Scan for the cell matching the given text and deliver its [X, Y] coordinate at center. 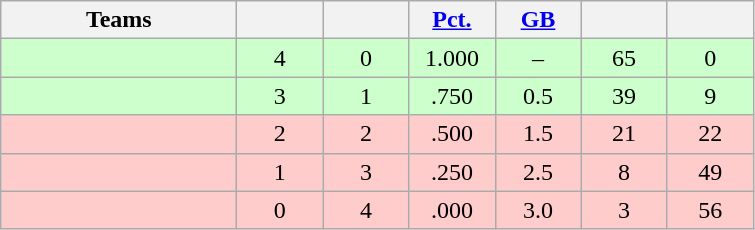
8 [624, 172]
3.0 [538, 210]
49 [710, 172]
.000 [452, 210]
GB [538, 20]
9 [710, 96]
1.5 [538, 134]
Teams [119, 20]
1.000 [452, 58]
22 [710, 134]
0.5 [538, 96]
– [538, 58]
.750 [452, 96]
21 [624, 134]
Pct. [452, 20]
65 [624, 58]
56 [710, 210]
39 [624, 96]
2.5 [538, 172]
.250 [452, 172]
.500 [452, 134]
